Scan for the cell matching the given text and deliver its [X, Y] coordinate at center. 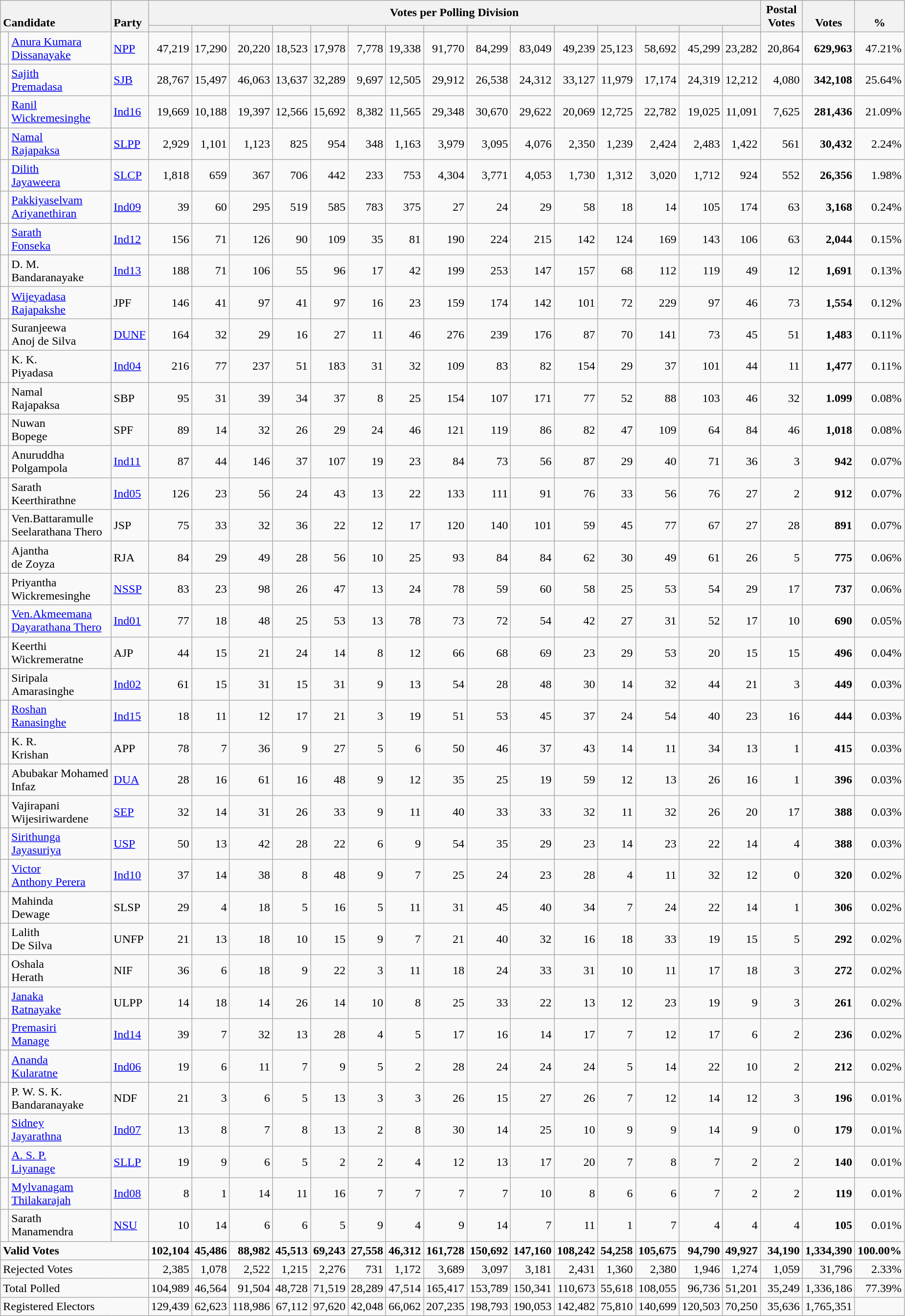
2,424 [657, 144]
15,692 [330, 112]
239 [489, 335]
69 [532, 652]
12,212 [742, 80]
88 [657, 398]
PremasiriManage [60, 1035]
SPF [130, 430]
62,623 [210, 1306]
19,397 [251, 112]
1,215 [292, 1269]
Candidate [56, 17]
Registered Electors [74, 1306]
1,101 [210, 144]
83,049 [532, 48]
4,076 [532, 144]
NuwanBopege [60, 430]
USP [130, 843]
29,912 [445, 80]
45,486 [210, 1250]
1,477 [829, 366]
27,558 [367, 1250]
47,514 [405, 1288]
171 [532, 398]
1.98% [880, 175]
LalithDe Silva [60, 939]
224 [489, 239]
42,048 [367, 1306]
35,636 [781, 1306]
4,304 [445, 175]
216 [170, 366]
1,946 [701, 1269]
34,190 [781, 1250]
118,986 [251, 1306]
Total Polled [74, 1288]
88,982 [251, 1250]
102,104 [170, 1250]
23,282 [742, 48]
496 [829, 652]
86 [532, 430]
2.33% [880, 1269]
292 [829, 939]
55,618 [616, 1288]
22,782 [657, 112]
954 [330, 144]
11,979 [616, 80]
215 [532, 239]
1,123 [251, 144]
153,789 [489, 1288]
1,554 [829, 302]
120 [445, 525]
449 [829, 685]
1,239 [616, 144]
396 [829, 780]
0.24% [880, 207]
112 [657, 271]
552 [781, 175]
77.39% [880, 1288]
32,289 [330, 80]
207,235 [445, 1306]
SiripalaAmarasinghe [60, 685]
19,025 [701, 112]
12,566 [292, 112]
96,736 [701, 1288]
PriyanthaWickremesinghe [60, 589]
229 [657, 302]
26,538 [489, 80]
90 [292, 239]
51,201 [742, 1288]
Ind05 [130, 494]
1,274 [742, 1269]
Ind01 [130, 621]
1,765,351 [829, 1306]
2.24% [880, 144]
91,504 [251, 1288]
111 [489, 494]
67,112 [292, 1306]
100.00% [880, 1250]
1,422 [742, 144]
SirithungaJayasuriya [60, 843]
196 [829, 1098]
Ind06 [130, 1066]
142,482 [576, 1306]
4,080 [781, 80]
891 [829, 525]
71,519 [330, 1288]
AnuruddhaPolgampola [60, 462]
753 [405, 175]
SarathManamendra [60, 1226]
1,360 [616, 1269]
147,160 [532, 1250]
2,276 [330, 1269]
SJB [130, 80]
585 [330, 207]
K. R.Krishan [60, 748]
11,565 [405, 112]
1,172 [405, 1269]
ULPP [130, 1003]
176 [532, 335]
105,675 [657, 1250]
20,220 [251, 48]
SBP [130, 398]
SuranjeewaAnoj de Silva [60, 335]
161,728 [445, 1250]
SajithPremadasa [60, 80]
169 [657, 239]
1,334,390 [829, 1250]
783 [367, 207]
70 [616, 335]
17,290 [210, 48]
24,319 [701, 80]
20,864 [781, 48]
236 [829, 1035]
212 [829, 1066]
3,097 [489, 1269]
SLCP [130, 175]
49,927 [742, 1250]
147 [532, 271]
45,299 [701, 48]
342,108 [829, 80]
97,620 [330, 1306]
NSU [130, 1226]
0.12% [880, 302]
94,790 [701, 1250]
D. M.Bandaranayake [60, 271]
66,062 [405, 1306]
SLSP [130, 907]
2,929 [170, 144]
46,564 [210, 1288]
38 [251, 875]
JPF [130, 302]
Ind15 [130, 716]
17,174 [657, 80]
0.15% [880, 239]
70,250 [742, 1306]
261 [829, 1003]
11,091 [742, 112]
1,483 [829, 335]
NSSP [130, 589]
NIF [130, 971]
Ind09 [130, 207]
120,503 [701, 1306]
RJA [130, 558]
0.05% [880, 621]
62 [576, 558]
SarathFonseka [60, 239]
183 [330, 366]
MahindaDewage [60, 907]
2,483 [701, 144]
Ven.BattaramulleSeelarathana Thero [60, 525]
49,239 [576, 48]
VajirapaniWijesiriwardene [60, 812]
18,523 [292, 48]
Ven.AkmeemanaDayarathana Thero [60, 621]
731 [367, 1269]
133 [445, 494]
2,385 [170, 1269]
104,989 [170, 1288]
Ind16 [130, 112]
29,622 [532, 112]
442 [330, 175]
1,163 [405, 144]
DilithJayaweera [60, 175]
Ind07 [130, 1130]
Ind12 [130, 239]
561 [781, 144]
7,778 [367, 48]
1,336,186 [829, 1288]
30,432 [829, 144]
75,810 [616, 1306]
237 [251, 366]
PakkiyaselvamAriyanethiran [60, 207]
93 [445, 558]
3,181 [532, 1269]
199 [445, 271]
45,513 [292, 1250]
Ind04 [130, 366]
737 [829, 589]
272 [829, 971]
1,691 [829, 271]
OshalaHerath [60, 971]
129,439 [170, 1306]
Rejected Votes [74, 1269]
Ind13 [130, 271]
96 [330, 271]
348 [367, 144]
MylvanagamThilakarajah [60, 1193]
Party [130, 17]
RanilWickremesinghe [60, 112]
190,053 [532, 1306]
28,289 [367, 1288]
48,728 [292, 1288]
281,436 [829, 112]
659 [210, 175]
KeerthiWickremeratne [60, 652]
706 [292, 175]
Ind11 [130, 462]
1,059 [781, 1269]
12,505 [405, 80]
0.13% [880, 271]
942 [829, 462]
2,044 [829, 239]
25.64% [880, 80]
25,123 [616, 48]
690 [829, 621]
47,219 [170, 48]
17,978 [330, 48]
156 [170, 239]
55 [292, 271]
924 [742, 175]
121 [445, 430]
% [880, 17]
519 [292, 207]
2,431 [576, 1269]
1,818 [170, 175]
165,417 [445, 1288]
91 [532, 494]
320 [829, 875]
306 [829, 907]
7,625 [781, 112]
UNFP [130, 939]
WijeyadasaRajapakshe [60, 302]
98 [251, 589]
295 [251, 207]
67 [701, 525]
AJP [130, 652]
2,380 [657, 1269]
46,063 [251, 80]
190 [445, 239]
3,095 [489, 144]
108,242 [576, 1250]
JanakaRatnayake [60, 1003]
150,692 [489, 1250]
3,979 [445, 144]
SLLP [130, 1162]
2,350 [576, 144]
629,963 [829, 48]
31,796 [829, 1269]
35,249 [781, 1288]
8,382 [367, 112]
AnandaKularatne [60, 1066]
69,243 [330, 1250]
1.099 [829, 398]
NPP [130, 48]
1,312 [616, 175]
28,767 [170, 80]
SLPP [130, 144]
1,712 [701, 175]
3,771 [489, 175]
415 [829, 748]
Ind10 [130, 875]
24,312 [532, 80]
198,793 [489, 1306]
DUNF [130, 335]
179 [829, 1130]
1,730 [576, 175]
Votes per Polling Division [454, 13]
81 [405, 239]
188 [170, 271]
1,078 [210, 1269]
VictorAnthony Perera [60, 875]
9,697 [367, 80]
233 [367, 175]
29,348 [445, 112]
110,673 [576, 1288]
367 [251, 175]
15,497 [210, 80]
159 [445, 302]
19,669 [170, 112]
Ajanthade Zoyza [60, 558]
P. W. S. K.Bandaranayake [60, 1098]
103 [701, 398]
Ind08 [130, 1193]
12,725 [616, 112]
54,258 [616, 1250]
JSP [130, 525]
3,020 [657, 175]
13,637 [292, 80]
3,689 [445, 1269]
26,356 [829, 175]
84,299 [489, 48]
140,699 [657, 1306]
64 [701, 430]
Ind14 [130, 1035]
RoshanRanasinghe [60, 716]
PostalVotes [781, 17]
19,338 [405, 48]
21.09% [880, 112]
66 [445, 652]
2,522 [251, 1269]
124 [616, 239]
20,069 [576, 112]
75 [170, 525]
276 [445, 335]
SarathKeerthirathne [60, 494]
33,127 [576, 80]
825 [292, 144]
APP [130, 748]
SEP [130, 812]
Anura KumaraDissanayake [60, 48]
10,188 [210, 112]
Abubakar MohamedInfaz [60, 780]
95 [170, 398]
150,341 [532, 1288]
164 [170, 335]
Valid Votes [74, 1250]
30,670 [489, 112]
1,018 [829, 430]
253 [489, 271]
89 [170, 430]
46,312 [405, 1250]
143 [701, 239]
Ind02 [130, 685]
58,692 [657, 48]
375 [405, 207]
SidneyJayarathna [60, 1130]
444 [829, 716]
141 [657, 335]
NDF [130, 1098]
4,053 [532, 175]
3,168 [829, 207]
912 [829, 494]
A. S. P.Liyanage [60, 1162]
DUA [130, 780]
0.04% [880, 652]
775 [829, 558]
Votes [829, 17]
91,770 [445, 48]
47.21% [880, 48]
157 [576, 271]
K. K.Piyadasa [60, 366]
108,055 [657, 1288]
